Provide the (x, y) coordinate of the cell's center where the given text is located.  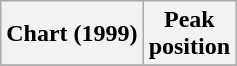
Peakposition (189, 34)
Chart (1999) (72, 34)
